Find where the given text appears and provide that cell's center as [x, y] coordinate. 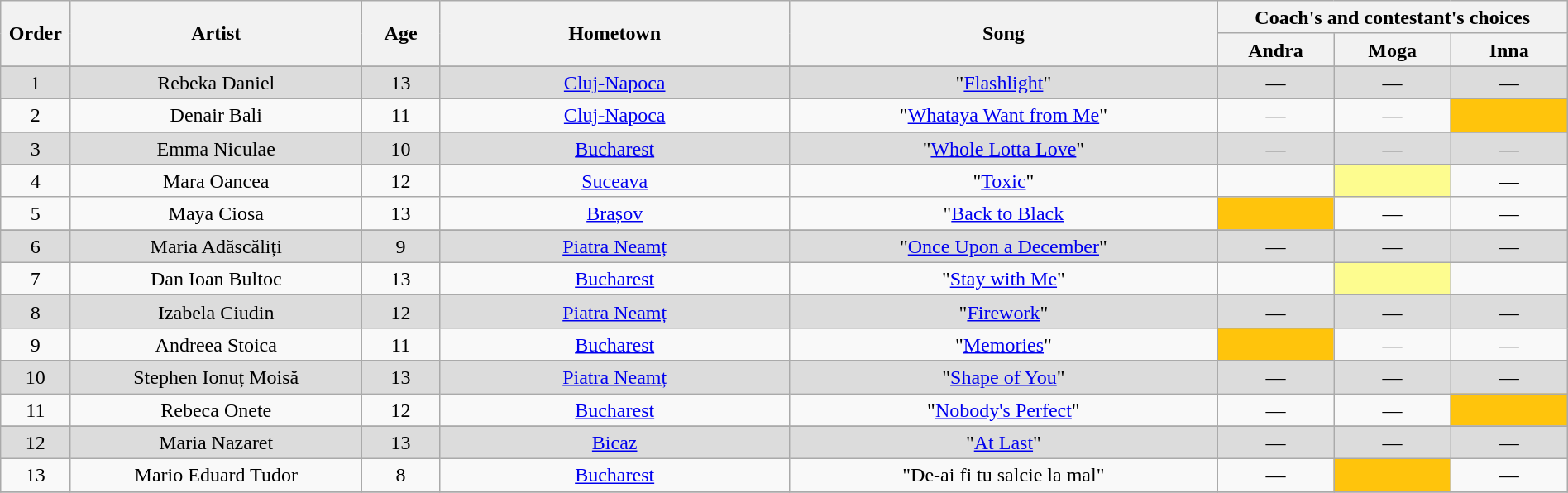
"Shape of You" [1004, 377]
"At Last" [1004, 443]
Mara Oancea [217, 181]
"Nobody's Perfect" [1004, 410]
2 [36, 115]
Maya Ciosa [217, 213]
Suceava [615, 181]
"Memories" [1004, 344]
"Once Upon a December" [1004, 247]
Inna [1508, 50]
"Back to Black [1004, 213]
"Whataya Want from Me" [1004, 115]
"Whole Lotta Love" [1004, 148]
"Firework" [1004, 312]
4 [36, 181]
Izabela Ciudin [217, 312]
Order [36, 33]
Moga [1393, 50]
Rebeka Daniel [217, 83]
Artist [217, 33]
Andreea Stoica [217, 344]
3 [36, 148]
Emma Niculae [217, 148]
Mario Eduard Tudor [217, 476]
Denair Bali [217, 115]
Rebeca Onete [217, 410]
"Toxic" [1004, 181]
"Stay with Me" [1004, 279]
Song [1004, 33]
7 [36, 279]
Dan Ioan Bultoc [217, 279]
Andra [1275, 50]
Maria Adăscăliți [217, 247]
Stephen Ionuț Moisă [217, 377]
Coach's and contestant's choices [1393, 17]
6 [36, 247]
"De-ai fi tu salcie la mal" [1004, 476]
5 [36, 213]
Maria Nazaret [217, 443]
1 [36, 83]
Bicaz [615, 443]
Age [401, 33]
Hometown [615, 33]
"Flashlight" [1004, 83]
Brașov [615, 213]
